From the cell containing the given text, extract its center point as (X, Y) coordinate. 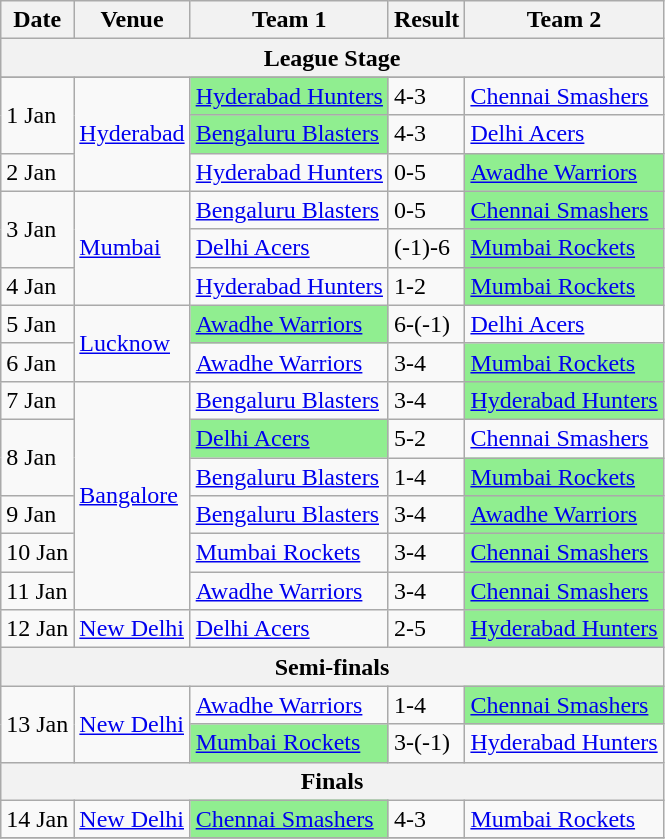
12 Jan (38, 629)
3 Jan (38, 229)
Result (426, 20)
11 Jan (38, 591)
6-(-1) (426, 324)
14 Jan (38, 819)
Team 2 (564, 20)
5 Jan (38, 324)
6 Jan (38, 362)
9 Jan (38, 515)
Finals (332, 781)
Semi-finals (332, 667)
13 Jan (38, 724)
8 Jan (38, 457)
4 Jan (38, 286)
2 Jan (38, 172)
7 Jan (38, 400)
(-1)-6 (426, 248)
League Stage (332, 58)
Venue (132, 20)
Mumbai (132, 248)
5-2 (426, 438)
Date (38, 20)
2-5 (426, 629)
Lucknow (132, 343)
Hyderabad (132, 134)
3-(-1) (426, 743)
1 Jan (38, 115)
Bangalore (132, 495)
Team 1 (289, 20)
1-2 (426, 286)
10 Jan (38, 553)
